From the cell containing the given text, extract its center point as (x, y) coordinate. 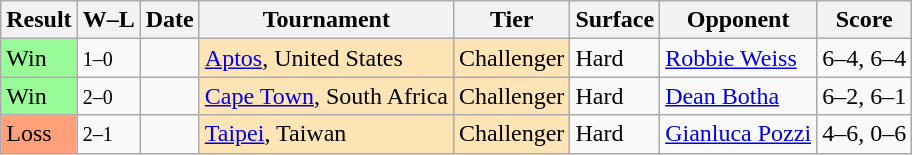
2–1 (108, 134)
Result (39, 20)
2–0 (108, 96)
1–0 (108, 58)
Score (864, 20)
Date (170, 20)
Tier (512, 20)
Robbie Weiss (738, 58)
Opponent (738, 20)
4–6, 0–6 (864, 134)
Aptos, United States (326, 58)
Loss (39, 134)
W–L (108, 20)
Surface (615, 20)
Gianluca Pozzi (738, 134)
Cape Town, South Africa (326, 96)
Dean Botha (738, 96)
Tournament (326, 20)
Taipei, Taiwan (326, 134)
6–2, 6–1 (864, 96)
6–4, 6–4 (864, 58)
